Capture the cell that displays the provided text and extract its (X, Y) central coordinate. 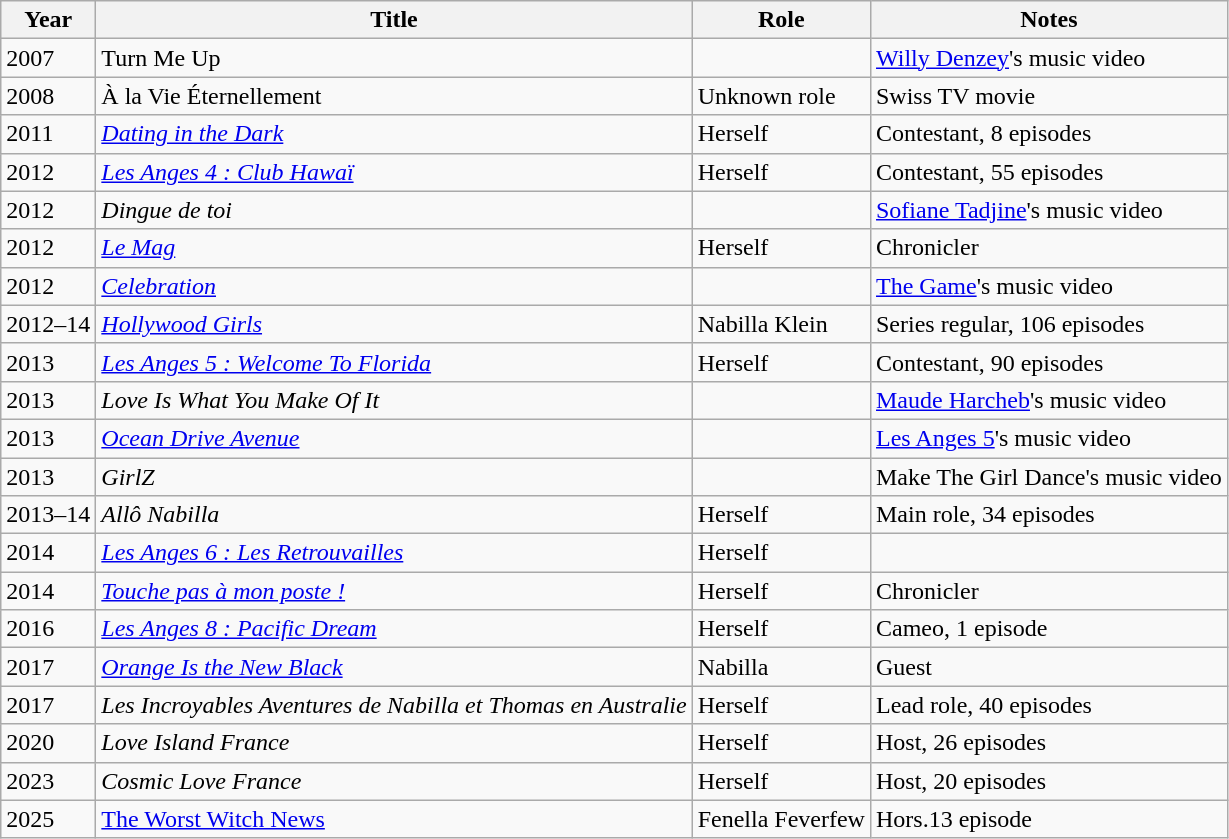
Contestant, 90 episodes (1048, 362)
Swiss TV movie (1048, 96)
Hors.13 episode (1048, 819)
Touche pas à mon poste ! (394, 591)
Cosmic Love France (394, 781)
Contestant, 8 episodes (1048, 134)
2020 (48, 743)
Host, 26 episodes (1048, 743)
Series regular, 106 episodes (1048, 324)
Allô Nabilla (394, 515)
Hollywood Girls (394, 324)
Contestant, 55 episodes (1048, 172)
2012–14 (48, 324)
Les Anges 6 : Les Retrouvailles (394, 553)
GirlZ (394, 477)
Orange Is the New Black (394, 667)
Dating in the Dark (394, 134)
Les Anges 8 : Pacific Dream (394, 629)
Ocean Drive Avenue (394, 438)
Role (781, 20)
2013–14 (48, 515)
Title (394, 20)
Willy Denzey's music video (1048, 58)
2025 (48, 819)
Love Island France (394, 743)
Lead role, 40 episodes (1048, 705)
Maude Harcheb's music video (1048, 400)
Turn Me Up (394, 58)
Year (48, 20)
Love Is What You Make Of It (394, 400)
2011 (48, 134)
Nabilla (781, 667)
Host, 20 episodes (1048, 781)
Le Mag (394, 248)
2007 (48, 58)
Fenella Feverfew (781, 819)
Sofiane Tadjine's music video (1048, 210)
The Worst Witch News (394, 819)
Celebration (394, 286)
Les Anges 5 : Welcome To Florida (394, 362)
Les Anges 4 : Club Hawaï (394, 172)
Dingue de toi (394, 210)
The Game's music video (1048, 286)
Les Incroyables Aventures de Nabilla et Thomas en Australie (394, 705)
2016 (48, 629)
Guest (1048, 667)
Notes (1048, 20)
2023 (48, 781)
Make The Girl Dance's music video (1048, 477)
Les Anges 5's music video (1048, 438)
Main role, 34 episodes (1048, 515)
Unknown role (781, 96)
Cameo, 1 episode (1048, 629)
Nabilla Klein (781, 324)
À la Vie Éternellement (394, 96)
2008 (48, 96)
